Extract the [x, y] coordinate from the center of the cell holding the provided text.  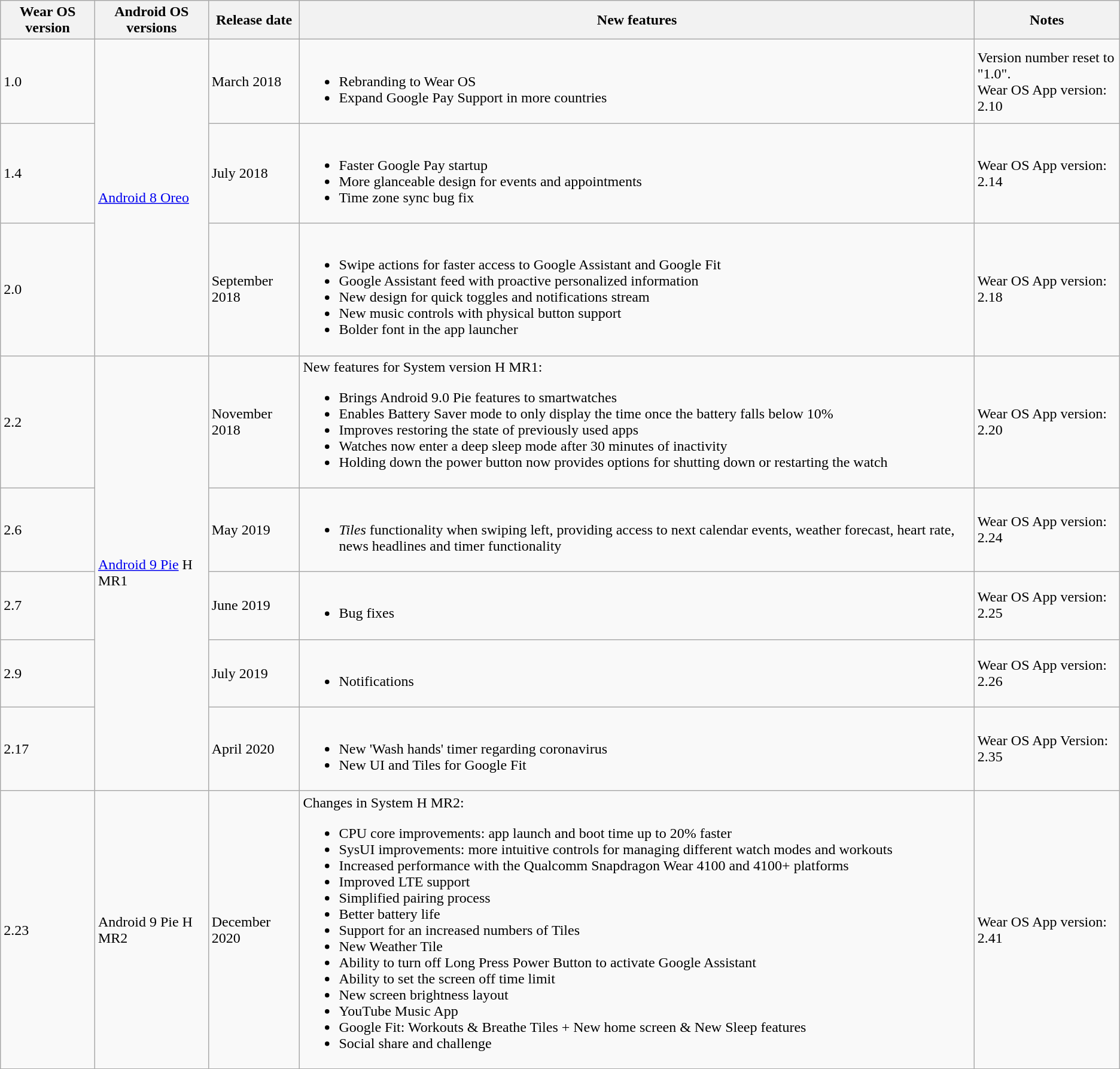
Bug fixes [637, 606]
Wear OS App version: 2.14 [1047, 174]
2.6 [48, 530]
Notifications [637, 673]
December 2020 [254, 930]
2.7 [48, 606]
2.17 [48, 749]
September 2018 [254, 290]
New 'Wash hands' timer regarding coronavirusNew UI and Tiles for Google Fit [637, 749]
Wear OS App version: 2.20 [1047, 421]
2.23 [48, 930]
Wear OS version [48, 20]
November 2018 [254, 421]
May 2019 [254, 530]
2.9 [48, 673]
April 2020 [254, 749]
Android 8 Oreo [151, 198]
Rebranding to Wear OSExpand Google Pay Support in more countries [637, 81]
Tiles functionality when swiping left, providing access to next calendar events, weather forecast, heart rate, news headlines and timer functionality [637, 530]
Android OS versions [151, 20]
July 2019 [254, 673]
1.0 [48, 81]
Wear OS App version: 2.41 [1047, 930]
Faster Google Pay startupMore glanceable design for events and appointmentsTime zone sync bug fix [637, 174]
Wear OS App Version: 2.35 [1047, 749]
Wear OS App version: 2.24 [1047, 530]
Release date [254, 20]
Wear OS App version: 2.18 [1047, 290]
Android 9 Pie H MR1 [151, 573]
1.4 [48, 174]
Wear OS App version: 2.25 [1047, 606]
June 2019 [254, 606]
Wear OS App version: 2.26 [1047, 673]
Android 9 Pie H MR2 [151, 930]
Notes [1047, 20]
2.2 [48, 421]
March 2018 [254, 81]
New features [637, 20]
Version number reset to "1.0".Wear OS App version: 2.10 [1047, 81]
2.0 [48, 290]
July 2018 [254, 174]
